Extract the [x, y] coordinate from the center of the cell holding the provided text.  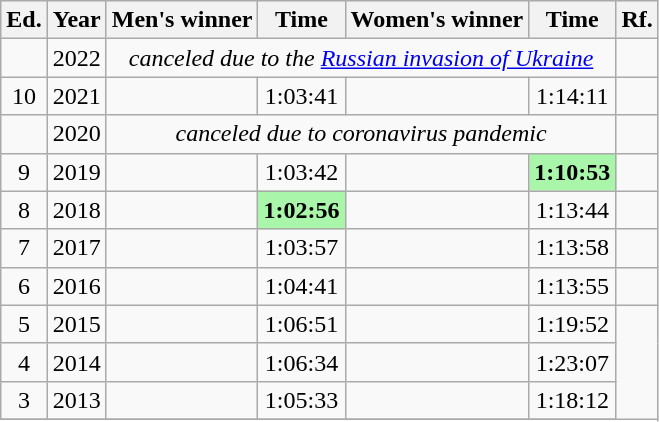
2018 [76, 210]
1:18:12 [572, 400]
3 [24, 400]
6 [24, 286]
1:13:44 [572, 210]
2014 [76, 362]
canceled due to the Russian invasion of Ukraine [361, 58]
1:03:57 [302, 248]
1:03:42 [302, 172]
5 [24, 324]
1:19:52 [572, 324]
1:02:56 [302, 210]
2016 [76, 286]
8 [24, 210]
Men's winner [182, 20]
1:03:41 [302, 96]
7 [24, 248]
1:10:53 [572, 172]
2013 [76, 400]
2021 [76, 96]
canceled due to coronavirus pandemic [361, 134]
Women's winner [437, 20]
1:23:07 [572, 362]
Rf. [637, 20]
2020 [76, 134]
Ed. [24, 20]
2017 [76, 248]
2019 [76, 172]
1:14:11 [572, 96]
4 [24, 362]
1:13:58 [572, 248]
1:06:34 [302, 362]
1:04:41 [302, 286]
2015 [76, 324]
10 [24, 96]
1:06:51 [302, 324]
1:13:55 [572, 286]
Year [76, 20]
9 [24, 172]
2022 [76, 58]
1:05:33 [302, 400]
